Identify which cell holds the provided text, then report its (X, Y) central coordinate. 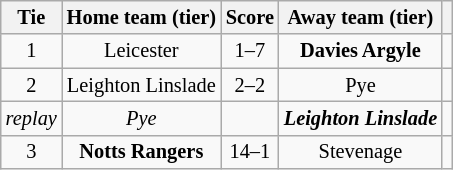
Score (250, 17)
1–7 (250, 51)
1 (32, 51)
Davies Argyle (360, 51)
3 (32, 152)
Away team (tier) (360, 17)
Stevenage (360, 152)
Tie (32, 17)
replay (32, 118)
Notts Rangers (142, 152)
Leicester (142, 51)
14–1 (250, 152)
Home team (tier) (142, 17)
2–2 (250, 85)
2 (32, 85)
